Output the [x, y] coordinate of the center of the cell containing the given text.  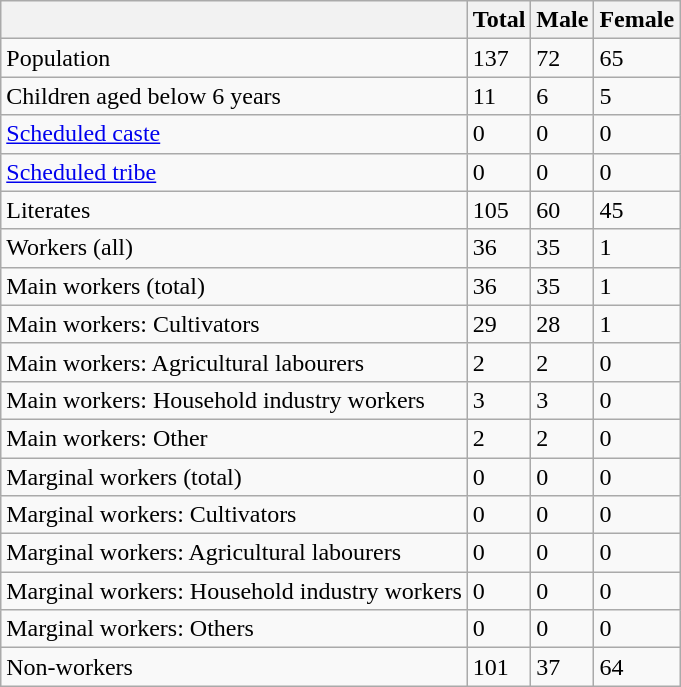
Scheduled tribe [234, 172]
Marginal workers (total) [234, 477]
65 [637, 58]
137 [499, 58]
101 [499, 667]
6 [562, 96]
Main workers: Other [234, 438]
Female [637, 20]
60 [562, 210]
Marginal workers: Cultivators [234, 515]
Main workers: Cultivators [234, 324]
5 [637, 96]
72 [562, 58]
Literates [234, 210]
Children aged below 6 years [234, 96]
64 [637, 667]
29 [499, 324]
Main workers: Agricultural labourers [234, 362]
45 [637, 210]
Main workers: Household industry workers [234, 400]
37 [562, 667]
11 [499, 96]
Marginal workers: Household industry workers [234, 591]
Marginal workers: Others [234, 629]
Scheduled caste [234, 134]
Marginal workers: Agricultural labourers [234, 553]
Main workers (total) [234, 286]
28 [562, 324]
Population [234, 58]
Non-workers [234, 667]
Male [562, 20]
Workers (all) [234, 248]
105 [499, 210]
Total [499, 20]
